Return (X, Y) of the center of cell containing provided text 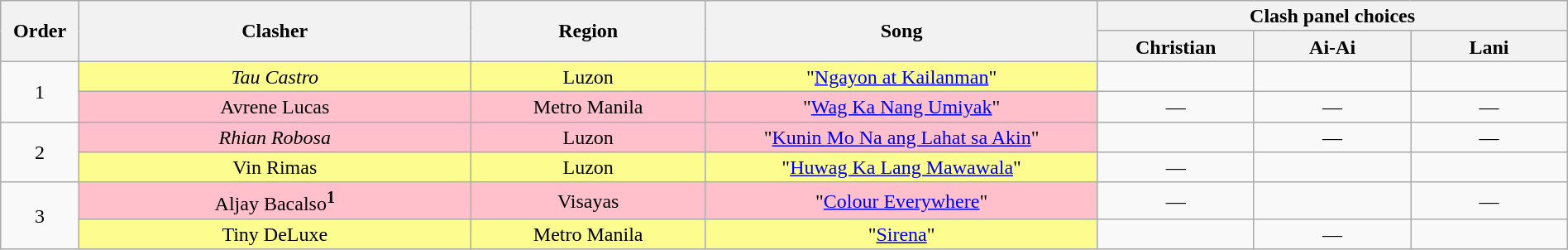
3 (40, 215)
"Wag Ka Nang Umiyak" (901, 106)
"Colour Everywhere" (901, 200)
1 (40, 91)
"Ngayon at Kailanman" (901, 76)
Clasher (275, 31)
Song (901, 31)
Clash panel choices (1332, 17)
Visayas (588, 200)
Rhian Robosa (275, 137)
Order (40, 31)
Lani (1489, 46)
"Sirena" (901, 235)
Tau Castro (275, 76)
Region (588, 31)
"Huwag Ka Lang Mawawala" (901, 167)
2 (40, 152)
Aljay Bacalso1 (275, 200)
Avrene Lucas (275, 106)
Christian (1176, 46)
"Kunin Mo Na ang Lahat sa Akin" (901, 137)
Vin Rimas (275, 167)
Tiny DeLuxe (275, 235)
Ai-Ai (1331, 46)
